Pinpoint the cell where the given text exists, returning its (X, Y) midpoint coordinate. 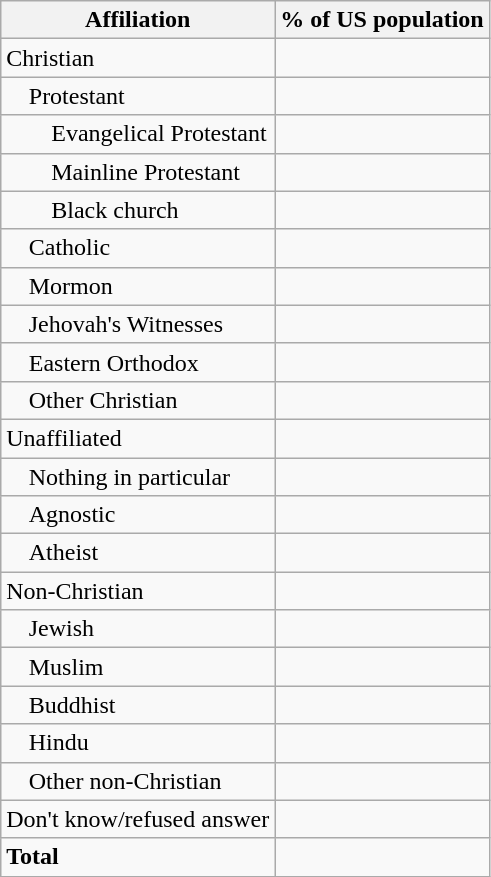
Total (138, 857)
Jewish (138, 629)
Buddhist (138, 705)
Black church (138, 210)
Christian (138, 58)
Non-Christian (138, 591)
Nothing in particular (138, 477)
Catholic (138, 248)
Eastern Orthodox (138, 362)
Affiliation (138, 20)
Muslim (138, 667)
Unaffiliated (138, 438)
Mainline Protestant (138, 172)
Hindu (138, 743)
Mormon (138, 286)
% of US population (382, 20)
Atheist (138, 553)
Evangelical Protestant (138, 134)
Other non-Christian (138, 781)
Don't know/refused answer (138, 819)
Agnostic (138, 515)
Other Christian (138, 400)
Jehovah's Witnesses (138, 324)
Protestant (138, 96)
